Detect which cell encompasses the target text, then output its (X, Y) center coordinate. 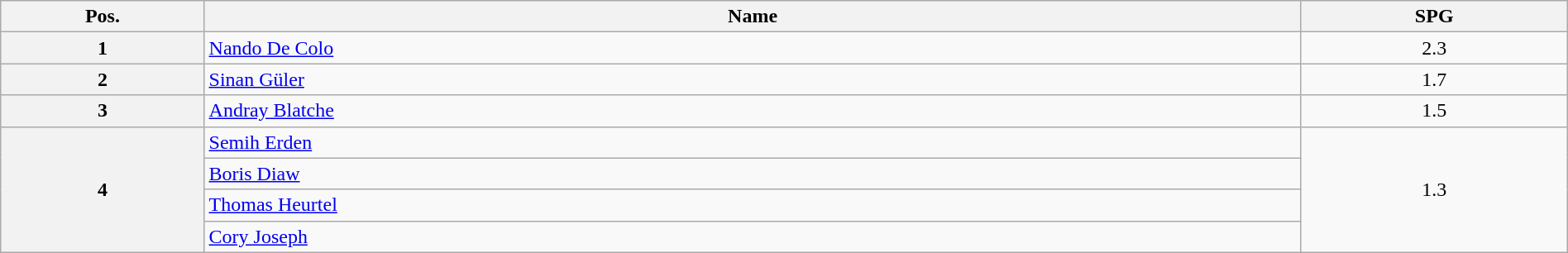
Andray Blatche (753, 111)
Sinan Güler (753, 79)
1.7 (1434, 79)
SPG (1434, 17)
Nando De Colo (753, 48)
4 (103, 189)
Cory Joseph (753, 236)
Thomas Heurtel (753, 205)
2 (103, 79)
2.3 (1434, 48)
Name (753, 17)
Boris Diaw (753, 174)
Semih Erden (753, 142)
3 (103, 111)
1 (103, 48)
Pos. (103, 17)
1.5 (1434, 111)
1.3 (1434, 189)
